Detect which cell encompasses the target text, then output its [x, y] center coordinate. 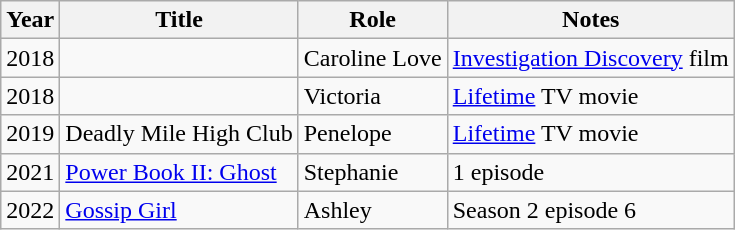
Season 2 episode 6 [590, 210]
Title [179, 20]
Victoria [372, 96]
Investigation Discovery film [590, 58]
Stephanie [372, 172]
Ashley [372, 210]
2022 [30, 210]
Notes [590, 20]
Gossip Girl [179, 210]
Year [30, 20]
Deadly Mile High Club [179, 134]
Caroline Love [372, 58]
Power Book II: Ghost [179, 172]
2019 [30, 134]
Role [372, 20]
2021 [30, 172]
Penelope [372, 134]
1 episode [590, 172]
